Search for the cell housing the specified text and yield its [x, y] center coordinate. 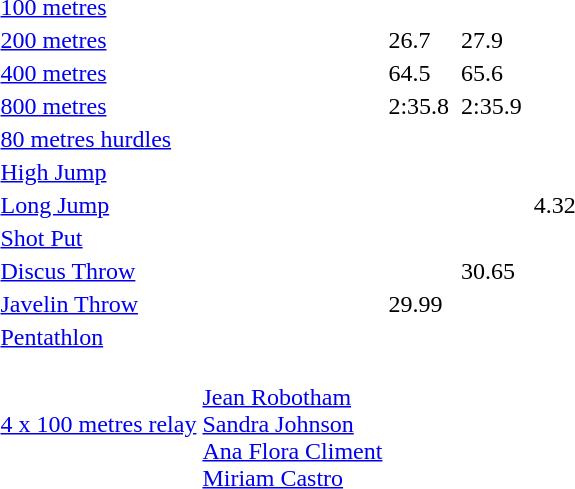
64.5 [419, 73]
65.6 [492, 73]
27.9 [492, 40]
30.65 [492, 271]
29.99 [419, 304]
2:35.8 [419, 106]
26.7 [419, 40]
2:35.9 [492, 106]
